Capture the cell that displays the provided text and extract its [X, Y] central coordinate. 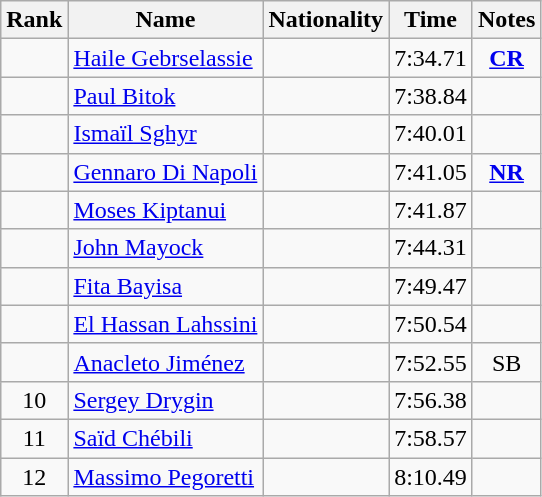
Nationality [326, 20]
Time [431, 20]
11 [34, 438]
7:52.55 [431, 362]
Haile Gebrselassie [166, 58]
Saïd Chébili [166, 438]
Gennaro Di Napoli [166, 172]
Rank [34, 20]
Massimo Pegoretti [166, 477]
7:41.05 [431, 172]
7:38.84 [431, 96]
Moses Kiptanui [166, 210]
John Mayock [166, 248]
SB [506, 362]
7:41.87 [431, 210]
7:34.71 [431, 58]
7:50.54 [431, 324]
7:44.31 [431, 248]
7:56.38 [431, 400]
7:58.57 [431, 438]
El Hassan Lahssini [166, 324]
NR [506, 172]
Notes [506, 20]
12 [34, 477]
7:40.01 [431, 134]
10 [34, 400]
Ismaïl Sghyr [166, 134]
Name [166, 20]
Fita Bayisa [166, 286]
CR [506, 58]
8:10.49 [431, 477]
7:49.47 [431, 286]
Sergey Drygin [166, 400]
Anacleto Jiménez [166, 362]
Paul Bitok [166, 96]
